Return [X, Y] of the center of cell containing provided text 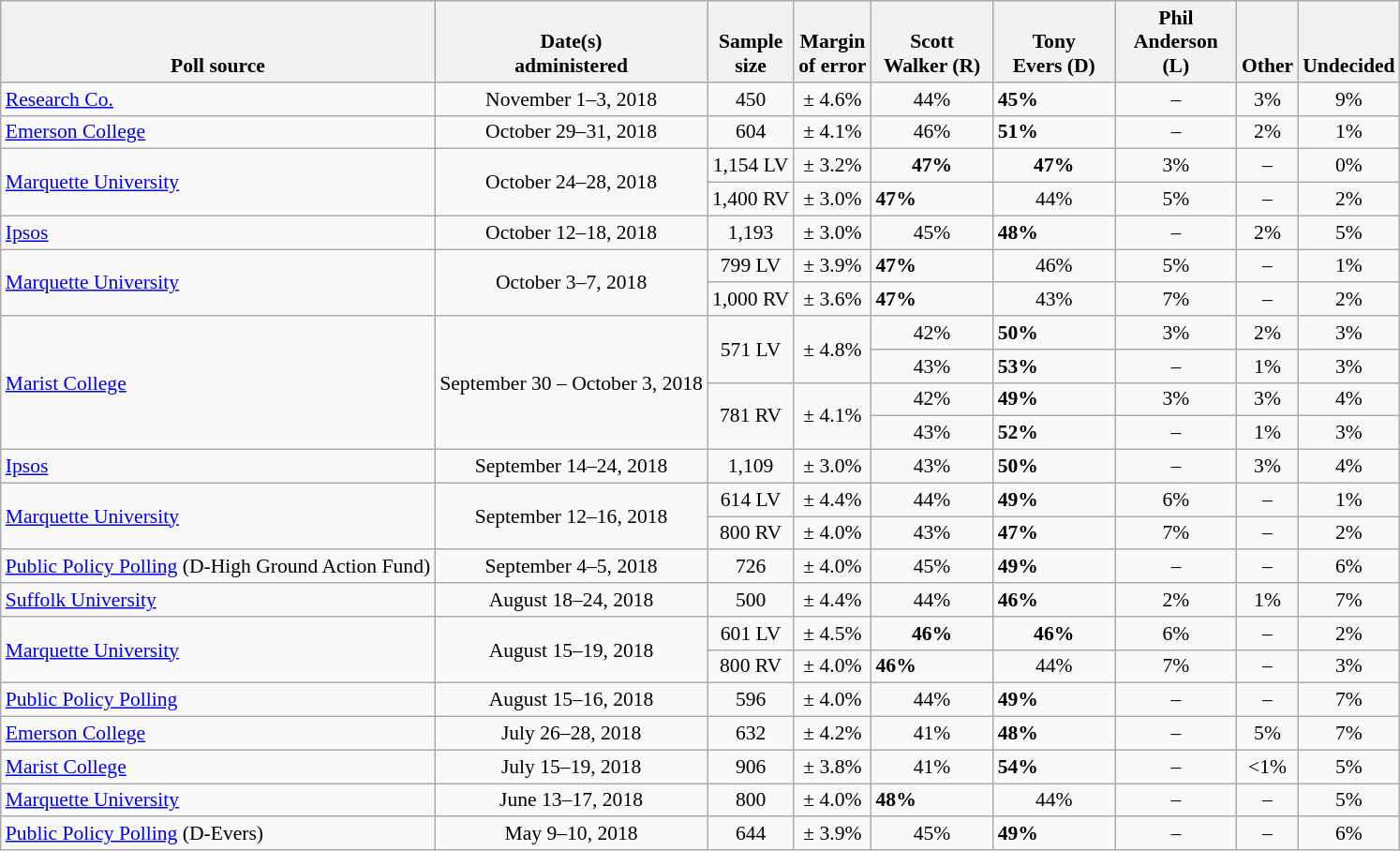
± 4.8% [832, 349]
<1% [1267, 767]
726 [751, 567]
1,109 [751, 467]
Public Policy Polling (D-High Ground Action Fund) [217, 567]
Suffolk University [217, 600]
Public Policy Polling (D-Evers) [217, 834]
53% [1054, 366]
Public Policy Polling [217, 700]
Marginof error [832, 41]
± 4.5% [832, 634]
Samplesize [751, 41]
August 15–19, 2018 [572, 650]
PhilAnderson (L) [1176, 41]
August 15–16, 2018 [572, 700]
August 18–24, 2018 [572, 600]
September 12–16, 2018 [572, 515]
0% [1348, 166]
Research Co. [217, 99]
1,154 LV [751, 166]
June 13–17, 2018 [572, 800]
906 [751, 767]
May 9–10, 2018 [572, 834]
October 3–7, 2018 [572, 283]
± 3.2% [832, 166]
TonyEvers (D) [1054, 41]
632 [751, 734]
September 30 – October 3, 2018 [572, 382]
Undecided [1348, 41]
54% [1054, 767]
September 14–24, 2018 [572, 467]
October 24–28, 2018 [572, 182]
644 [751, 834]
52% [1054, 433]
± 3.6% [832, 300]
799 LV [751, 266]
450 [751, 99]
October 29–31, 2018 [572, 132]
1,000 RV [751, 300]
Date(s)administered [572, 41]
Poll source [217, 41]
1,400 RV [751, 200]
781 RV [751, 416]
± 3.8% [832, 767]
1,193 [751, 232]
November 1–3, 2018 [572, 99]
614 LV [751, 500]
September 4–5, 2018 [572, 567]
500 [751, 600]
596 [751, 700]
October 12–18, 2018 [572, 232]
± 4.6% [832, 99]
800 [751, 800]
571 LV [751, 349]
9% [1348, 99]
604 [751, 132]
July 26–28, 2018 [572, 734]
601 LV [751, 634]
Other [1267, 41]
51% [1054, 132]
± 4.2% [832, 734]
ScottWalker (R) [932, 41]
July 15–19, 2018 [572, 767]
